Extract the (x, y) coordinate from the center of the cell holding the provided text.  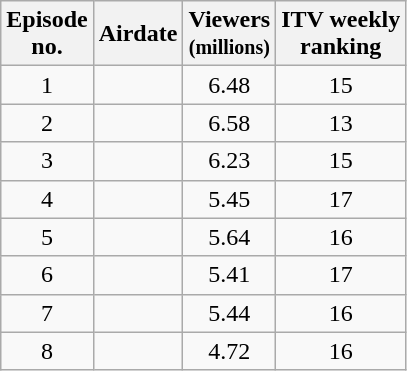
4.72 (230, 351)
6.48 (230, 85)
13 (341, 123)
Airdate (138, 34)
4 (47, 199)
Viewers(millions) (230, 34)
5.64 (230, 237)
1 (47, 85)
8 (47, 351)
6.58 (230, 123)
ITV weeklyranking (341, 34)
3 (47, 161)
6 (47, 275)
5 (47, 237)
5.41 (230, 275)
5.45 (230, 199)
6.23 (230, 161)
5.44 (230, 313)
2 (47, 123)
Episodeno. (47, 34)
7 (47, 313)
